Output the [x, y] coordinate of the center of the cell containing the given text.  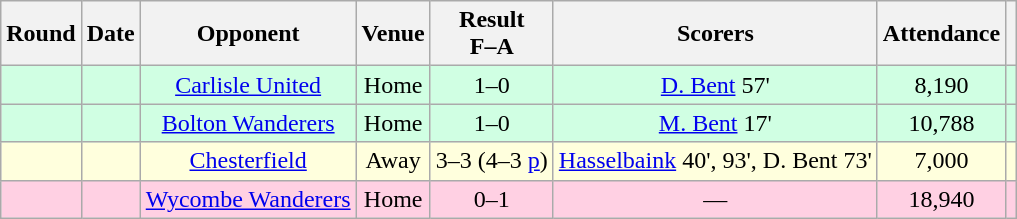
Attendance [941, 34]
Wycombe Wanderers [248, 199]
3–3 (4–3 p) [492, 161]
Chesterfield [248, 161]
D. Bent 57' [715, 85]
Round [41, 34]
Carlisle United [248, 85]
8,190 [941, 85]
Bolton Wanderers [248, 123]
0–1 [492, 199]
M. Bent 17' [715, 123]
— [715, 199]
Hasselbaink 40', 93', D. Bent 73' [715, 161]
ResultF–A [492, 34]
Scorers [715, 34]
Venue [393, 34]
10,788 [941, 123]
Away [393, 161]
18,940 [941, 199]
Opponent [248, 34]
7,000 [941, 161]
Date [110, 34]
